Extract the [X, Y] coordinate from the center of the cell holding the provided text.  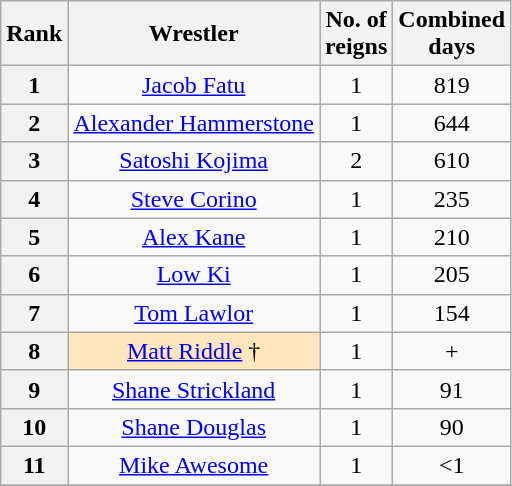
Low Ki [194, 275]
8 [34, 351]
10 [34, 427]
210 [452, 237]
5 [34, 237]
6 [34, 275]
235 [452, 199]
Wrestler [194, 34]
7 [34, 313]
Alexander Hammerstone [194, 123]
Steve Corino [194, 199]
205 [452, 275]
Rank [34, 34]
11 [34, 465]
Jacob Fatu [194, 85]
No. ofreigns [356, 34]
Shane Strickland [194, 389]
3 [34, 161]
Matt Riddle † [194, 351]
819 [452, 85]
610 [452, 161]
9 [34, 389]
4 [34, 199]
644 [452, 123]
Combineddays [452, 34]
Shane Douglas [194, 427]
154 [452, 313]
Alex Kane [194, 237]
Tom Lawlor [194, 313]
Mike Awesome [194, 465]
+ [452, 351]
90 [452, 427]
Satoshi Kojima [194, 161]
91 [452, 389]
<1 [452, 465]
